Detect which cell encompasses the target text, then output its [X, Y] center coordinate. 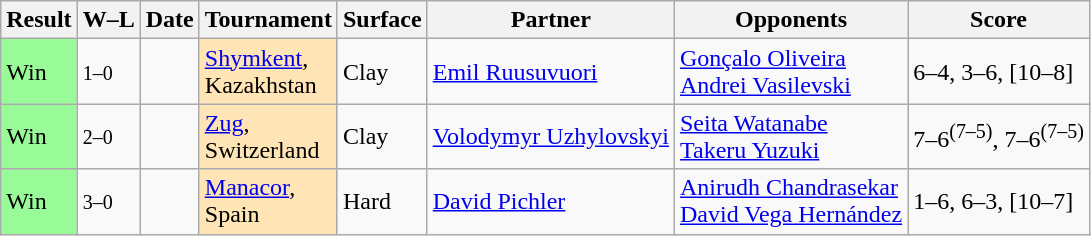
Hard [382, 202]
W–L [108, 20]
1–0 [108, 72]
Surface [382, 20]
6–4, 3–6, [10–8] [999, 72]
David Pichler [550, 202]
Shymkent, Kazakhstan [268, 72]
Manacor, Spain [268, 202]
Opponents [790, 20]
Score [999, 20]
Volodymyr Uzhylovskyi [550, 136]
1–6, 6–3, [10–7] [999, 202]
7–6(7–5), 7–6(7–5) [999, 136]
Partner [550, 20]
Seita Watanabe Takeru Yuzuki [790, 136]
Date [170, 20]
3–0 [108, 202]
2–0 [108, 136]
Gonçalo Oliveira Andrei Vasilevski [790, 72]
Tournament [268, 20]
Anirudh Chandrasekar David Vega Hernández [790, 202]
Zug, Switzerland [268, 136]
Result [39, 20]
Emil Ruusuvuori [550, 72]
